Locate the cell with the specified text and output its [X, Y] center coordinate. 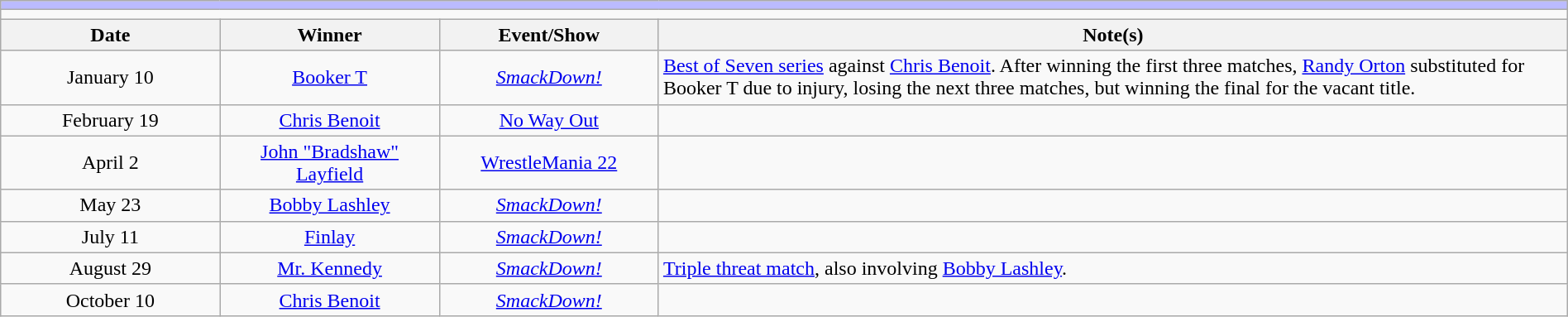
February 19 [111, 120]
Mr. Kennedy [329, 268]
April 2 [111, 162]
Booker T [329, 78]
No Way Out [549, 120]
August 29 [111, 268]
October 10 [111, 300]
May 23 [111, 205]
Date [111, 35]
Bobby Lashley [329, 205]
John "Bradshaw" Layfield [329, 162]
Event/Show [549, 35]
Finlay [329, 237]
Note(s) [1113, 35]
July 11 [111, 237]
WrestleMania 22 [549, 162]
January 10 [111, 78]
Winner [329, 35]
Triple threat match, also involving Bobby Lashley. [1113, 268]
